Locate the cell with the specified text and output its (X, Y) center coordinate. 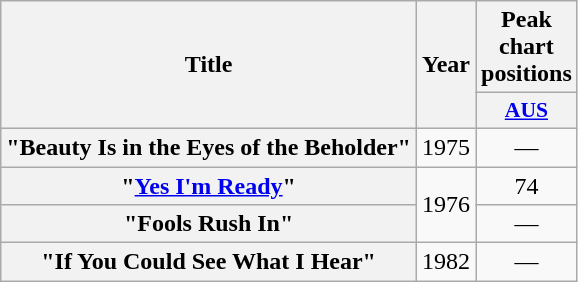
74 (527, 185)
1982 (446, 262)
1975 (446, 147)
Year (446, 65)
"If You Could See What I Hear" (209, 262)
"Beauty Is in the Eyes of the Beholder" (209, 147)
1976 (446, 204)
"Yes I'm Ready" (209, 185)
Peak chart positions (527, 47)
AUS (527, 111)
Title (209, 65)
"Fools Rush In" (209, 224)
